For the text-containing cell, return its midpoint in (X, Y) coordinate format. 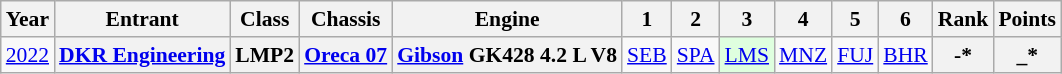
Gibson GK428 4.2 L V8 (507, 55)
6 (906, 19)
Rank (964, 19)
Class (264, 19)
Entrant (142, 19)
3 (748, 19)
Oreca 07 (346, 55)
BHR (906, 55)
Points (1027, 19)
FUJ (855, 55)
MNZ (803, 55)
Chassis (346, 19)
DKR Engineering (142, 55)
1 (647, 19)
Engine (507, 19)
-* (964, 55)
2022 (28, 55)
_* (1027, 55)
SPA (696, 55)
LMS (748, 55)
Year (28, 19)
2 (696, 19)
5 (855, 19)
SEB (647, 55)
LMP2 (264, 55)
4 (803, 19)
